Locate the cell with the specified text and output its [X, Y] center coordinate. 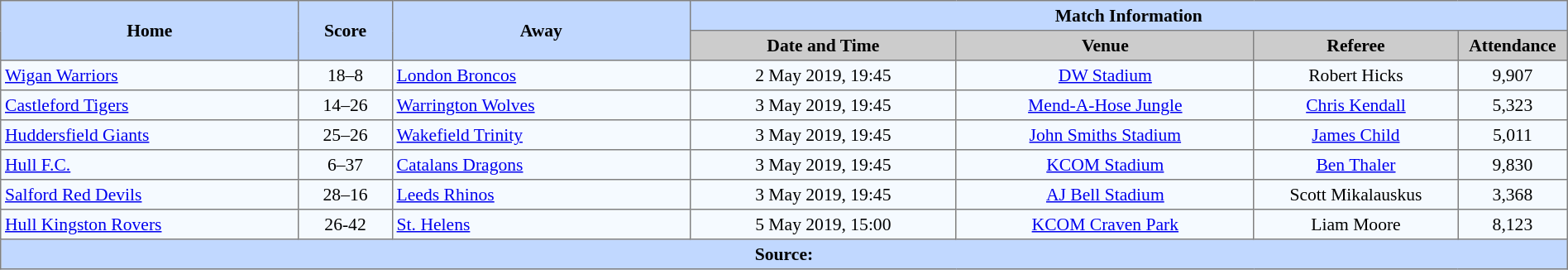
Wigan Warriors [150, 75]
Home [150, 31]
Referee [1355, 46]
KCOM Stadium [1105, 165]
Leeds Rhinos [541, 195]
Huddersfield Giants [150, 135]
25–26 [346, 135]
2 May 2019, 19:45 [823, 75]
Chris Kendall [1355, 105]
Warrington Wolves [541, 105]
Venue [1105, 46]
Liam Moore [1355, 224]
5,323 [1513, 105]
Castleford Tigers [150, 105]
Wakefield Trinity [541, 135]
KCOM Craven Park [1105, 224]
9,907 [1513, 75]
Source: [784, 254]
5,011 [1513, 135]
26-42 [346, 224]
AJ Bell Stadium [1105, 195]
Catalans Dragons [541, 165]
Hull Kingston Rovers [150, 224]
9,830 [1513, 165]
6–37 [346, 165]
5 May 2019, 15:00 [823, 224]
18–8 [346, 75]
14–26 [346, 105]
Attendance [1513, 46]
8,123 [1513, 224]
St. Helens [541, 224]
3,368 [1513, 195]
Ben Thaler [1355, 165]
Robert Hicks [1355, 75]
DW Stadium [1105, 75]
London Broncos [541, 75]
James Child [1355, 135]
Date and Time [823, 46]
Hull F.C. [150, 165]
28–16 [346, 195]
John Smiths Stadium [1105, 135]
Away [541, 31]
Salford Red Devils [150, 195]
Match Information [1128, 16]
Scott Mikalauskus [1355, 195]
Mend-A-Hose Jungle [1105, 105]
Score [346, 31]
